Provide the [X, Y] coordinate of the cell's center where the given text is located.  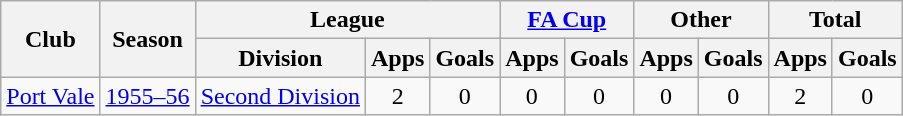
Port Vale [50, 96]
League [348, 20]
Division [280, 58]
Second Division [280, 96]
FA Cup [567, 20]
Season [148, 39]
Other [701, 20]
Club [50, 39]
1955–56 [148, 96]
Total [835, 20]
